Locate the cell with the specified text and output its [x, y] center coordinate. 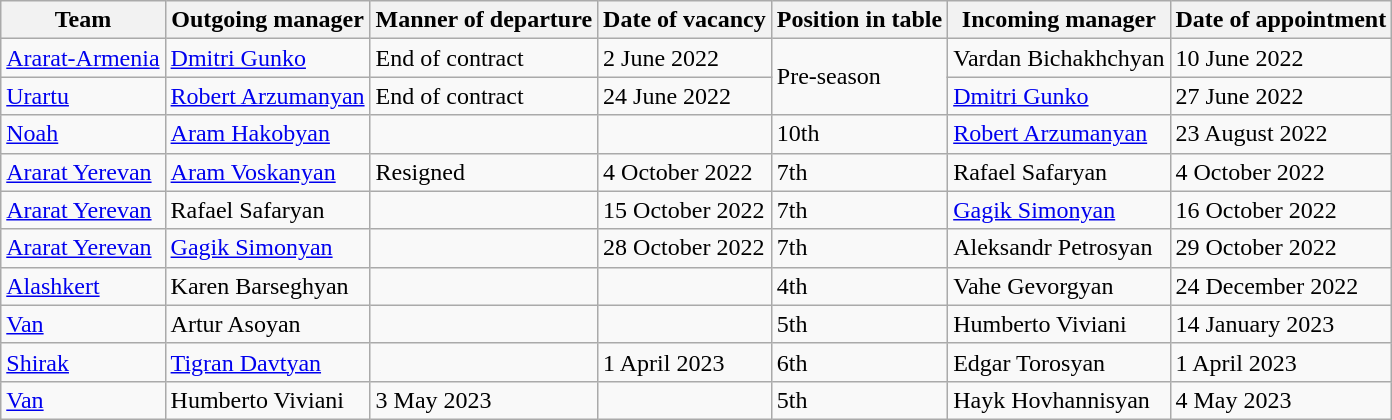
Vardan Bichakhchyan [1059, 58]
6th [859, 362]
Alashkert [83, 286]
15 October 2022 [685, 210]
29 October 2022 [1281, 248]
Position in table [859, 20]
Noah [83, 134]
Tigran Davtyan [268, 362]
Outgoing manager [268, 20]
Team [83, 20]
Artur Asoyan [268, 324]
24 December 2022 [1281, 286]
24 June 2022 [685, 96]
Pre-season [859, 77]
3 May 2023 [484, 400]
10th [859, 134]
Aleksandr Petrosyan [1059, 248]
Hayk Hovhannisyan [1059, 400]
Karen Barseghyan [268, 286]
Aram Voskanyan [268, 172]
16 October 2022 [1281, 210]
2 June 2022 [685, 58]
Incoming manager [1059, 20]
10 June 2022 [1281, 58]
Aram Hakobyan [268, 134]
Edgar Torosyan [1059, 362]
Resigned [484, 172]
Vahe Gevorgyan [1059, 286]
23 August 2022 [1281, 134]
Date of appointment [1281, 20]
Ararat-Armenia [83, 58]
4th [859, 286]
Date of vacancy [685, 20]
Urartu [83, 96]
27 June 2022 [1281, 96]
4 May 2023 [1281, 400]
14 January 2023 [1281, 324]
28 October 2022 [685, 248]
Shirak [83, 362]
Manner of departure [484, 20]
